Find where the given text appears and provide that cell's center as (X, Y) coordinate. 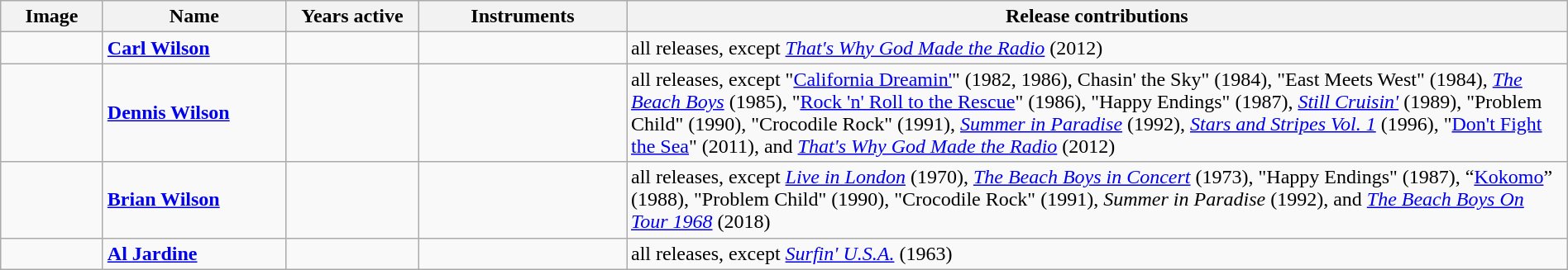
Carl Wilson (194, 48)
Al Jardine (194, 253)
Brian Wilson (194, 200)
all releases, except That's Why God Made the Radio (2012) (1097, 48)
all releases, except Surfin' U.S.A. (1963) (1097, 253)
Name (194, 17)
Dennis Wilson (194, 112)
Instruments (523, 17)
Release contributions (1097, 17)
Years active (352, 17)
Image (52, 17)
